Locate the cell with the specified text and output its [x, y] center coordinate. 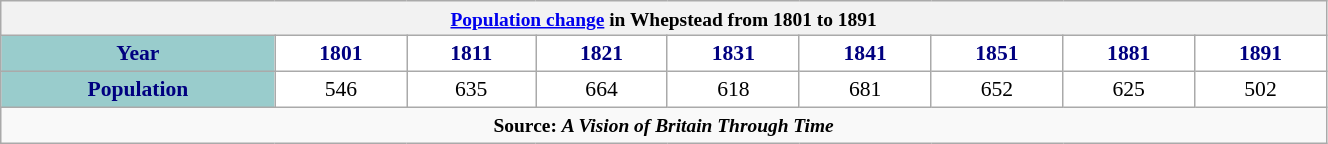
1831 [733, 54]
625 [1129, 90]
1841 [865, 54]
1811 [472, 54]
681 [865, 90]
1821 [602, 54]
546 [341, 90]
Population [138, 90]
652 [997, 90]
502 [1261, 90]
664 [602, 90]
Year [138, 54]
635 [472, 90]
1881 [1129, 54]
Population change in Whepstead from 1801 to 1891 [664, 18]
1891 [1261, 54]
1801 [341, 54]
1851 [997, 54]
618 [733, 90]
Source: A Vision of Britain Through Time [664, 126]
